Return (X, Y) of the center of cell containing provided text 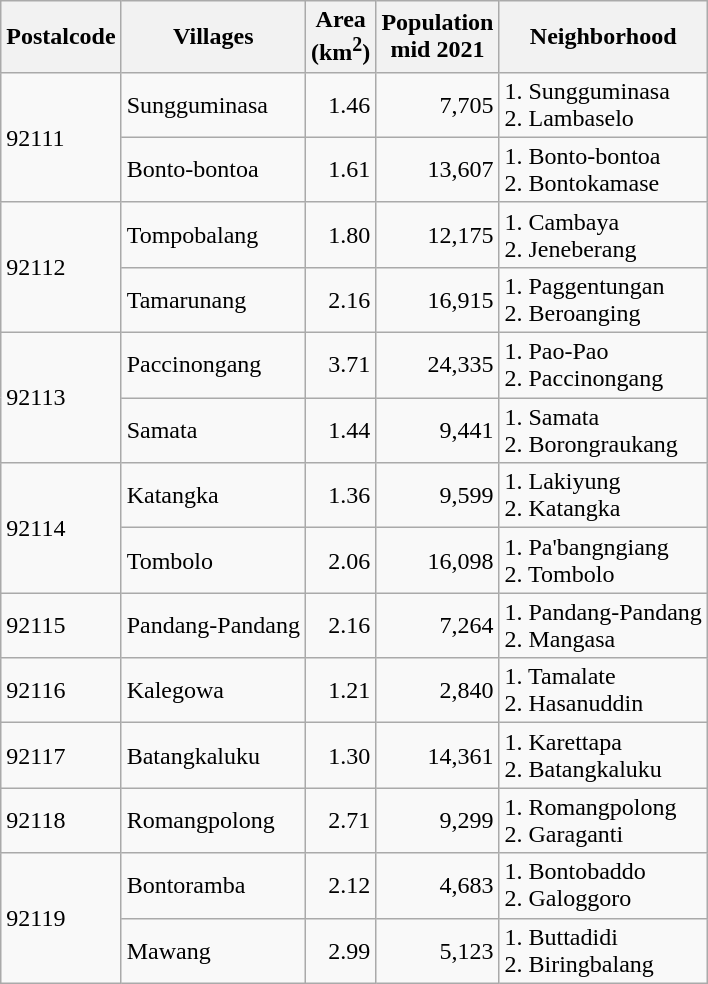
9,441 (438, 430)
Tompobalang (213, 234)
Romangpolong (213, 820)
13,607 (438, 170)
1.44 (340, 430)
1.61 (340, 170)
Batangkaluku (213, 756)
16,098 (438, 560)
Bontoramba (213, 886)
Pandang-Pandang (213, 626)
1. Pao-Pao2. Paccinongang (603, 366)
Mawang (213, 950)
1. Bonto-bontoa2. Bontokamase (603, 170)
2,840 (438, 690)
Kalegowa (213, 690)
12,175 (438, 234)
1. Cambaya2. Jeneberang (603, 234)
Katangka (213, 496)
Villages (213, 37)
1. Paggentungan2. Beroanging (603, 300)
92118 (61, 820)
2.71 (340, 820)
Postalcode (61, 37)
1. Pandang-Pandang2. Mangasa (603, 626)
92119 (61, 918)
Samata (213, 430)
9,299 (438, 820)
Tamarunang (213, 300)
92113 (61, 398)
1.21 (340, 690)
Populationmid 2021 (438, 37)
5,123 (438, 950)
92112 (61, 267)
4,683 (438, 886)
2.06 (340, 560)
2.12 (340, 886)
92111 (61, 137)
Neighborhood (603, 37)
1.30 (340, 756)
1.80 (340, 234)
1.46 (340, 104)
92116 (61, 690)
1. Pa'bangngiang2. Tombolo (603, 560)
1. Buttadidi2. Biringbalang (603, 950)
1. Lakiyung2. Katangka (603, 496)
9,599 (438, 496)
1. Sungguminasa2. Lambaselo (603, 104)
1. Bontobaddo2. Galoggoro (603, 886)
92117 (61, 756)
1. Samata2. Borongraukang (603, 430)
Bonto-bontoa (213, 170)
Area (km2) (340, 37)
1. Romangpolong2. Garaganti (603, 820)
1.36 (340, 496)
1. Karettapa2. Batangkaluku (603, 756)
3.71 (340, 366)
92115 (61, 626)
92114 (61, 528)
14,361 (438, 756)
Tombolo (213, 560)
7,705 (438, 104)
1. Tamalate2. Hasanuddin (603, 690)
Sungguminasa (213, 104)
2.99 (340, 950)
7,264 (438, 626)
24,335 (438, 366)
16,915 (438, 300)
Paccinongang (213, 366)
